Search for the cell housing the specified text and yield its [X, Y] center coordinate. 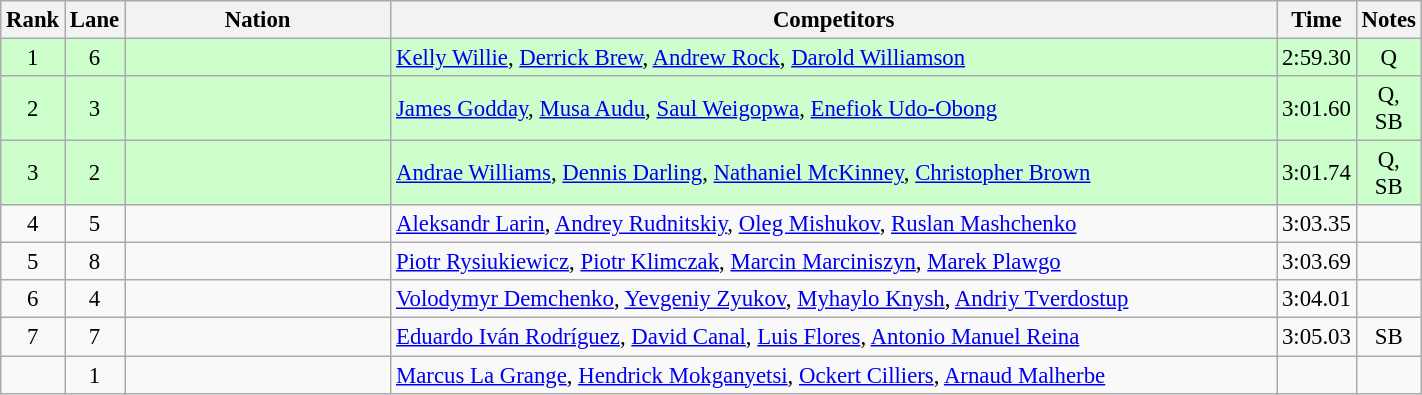
Aleksandr Larin, Andrey Rudnitskiy, Oleg Mishukov, Ruslan Mashchenko [834, 224]
SB [1388, 337]
2:59.30 [1317, 58]
James Godday, Musa Audu, Saul Weigopwa, Enefiok Udo-Obong [834, 108]
3:05.03 [1317, 337]
3:03.69 [1317, 262]
Marcus La Grange, Hendrick Mokganyetsi, Ockert Cilliers, Arnaud Malherbe [834, 375]
Q [1388, 58]
8 [95, 262]
Rank [33, 20]
3:01.60 [1317, 108]
3:01.74 [1317, 174]
Eduardo Iván Rodríguez, David Canal, Luis Flores, Antonio Manuel Reina [834, 337]
Competitors [834, 20]
Lane [95, 20]
Kelly Willie, Derrick Brew, Andrew Rock, Darold Williamson [834, 58]
Volodymyr Demchenko, Yevgeniy Zyukov, Myhaylo Knysh, Andriy Tverdostup [834, 299]
Notes [1388, 20]
3:03.35 [1317, 224]
Andrae Williams, Dennis Darling, Nathaniel McKinney, Christopher Brown [834, 174]
Time [1317, 20]
Piotr Rysiukiewicz, Piotr Klimczak, Marcin Marciniszyn, Marek Plawgo [834, 262]
3:04.01 [1317, 299]
Nation [258, 20]
